Search for the cell housing the specified text and yield its (x, y) center coordinate. 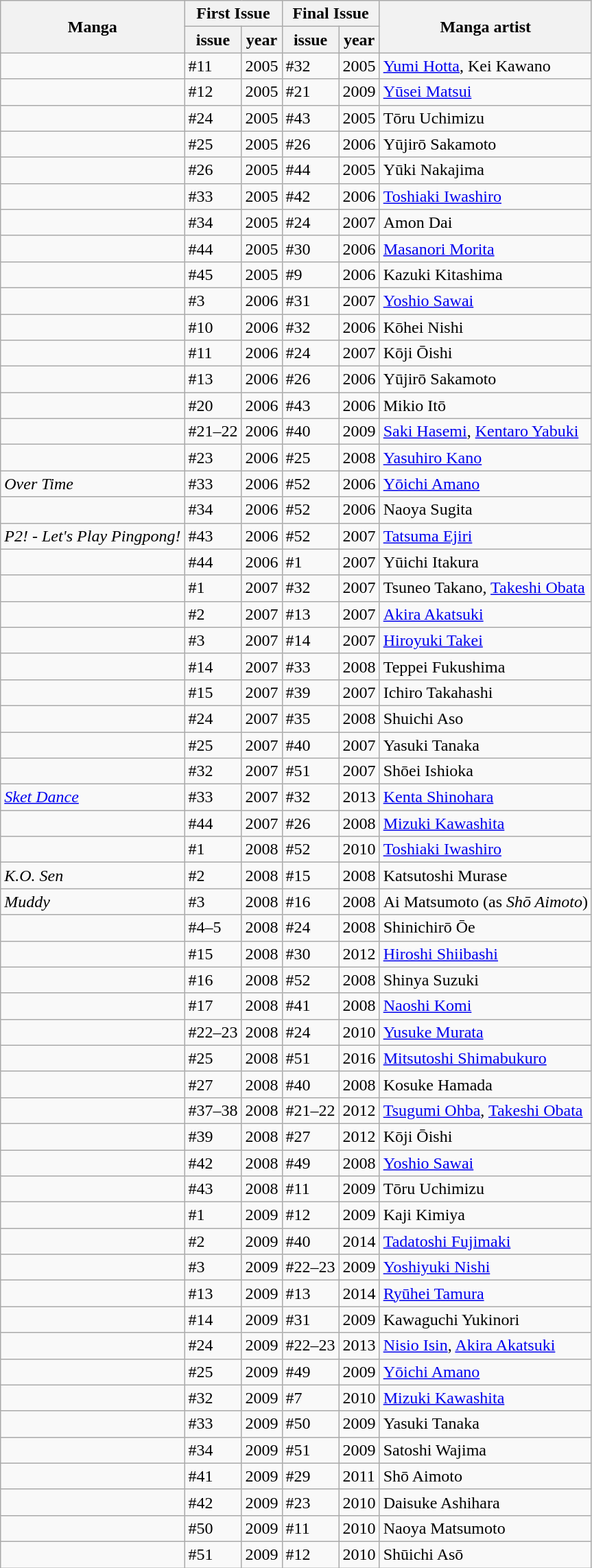
#35 (310, 718)
Katsutoshi Murase (486, 876)
Shūichi Asō (486, 1554)
#4–5 (213, 928)
First Issue (233, 14)
Yūki Nakajima (486, 170)
Naoya Sugita (486, 510)
2011 (359, 1476)
Nisio Isin, Akira Akatsuki (486, 1346)
#29 (310, 1476)
Tsuneo Takano, Takeshi Obata (486, 588)
Akira Akatsuki (486, 614)
Naoya Matsumoto (486, 1528)
Kōhei Nishi (486, 327)
#10 (213, 327)
Teppei Fukushima (486, 666)
Shinya Suzuki (486, 980)
#21 (310, 92)
Yoshiyuki Nishi (486, 1267)
Sket Dance (93, 797)
Ryūhei Tamura (486, 1294)
Tsugumi Ohba, Takeshi Obata (486, 1110)
Muddy (93, 902)
P2! - Let's Play Pingpong! (93, 536)
Naoshi Komi (486, 1006)
2016 (359, 1058)
Ai Matsumoto (as Shō Aimoto) (486, 902)
Shinichirō Ōe (486, 928)
#7 (310, 1398)
#9 (310, 274)
Satoshi Wajima (486, 1450)
Kenta Shinohara (486, 797)
Kaji Kimiya (486, 1215)
Kosuke Hamada (486, 1084)
Manga (93, 27)
#37–38 (213, 1110)
Hiroshi Shiibashi (486, 954)
Masanori Morita (486, 248)
Kazuki Kitashima (486, 274)
Shuichi Aso (486, 718)
Mikio Itō (486, 406)
Yusuke Murata (486, 1032)
Ichiro Takahashi (486, 692)
K.O. Sen (93, 876)
Yūichi Itakura (486, 562)
Daisuke Ashihara (486, 1502)
Manga artist (486, 27)
Shō Aimoto (486, 1476)
Saki Hasemi, Kentaro Yabuki (486, 432)
Kawaguchi Yukinori (486, 1320)
Over Time (93, 484)
Final Issue (331, 14)
Shōei Ishioka (486, 771)
Mitsutoshi Shimabukuro (486, 1058)
Yūsei Matsui (486, 92)
Tadatoshi Fujimaki (486, 1241)
#20 (213, 406)
Amon Dai (486, 222)
#45 (213, 274)
#17 (213, 1006)
Yasuhiro Kano (486, 458)
Yumi Hotta, Kei Kawano (486, 66)
Tatsuma Ejiri (486, 536)
Hiroyuki Takei (486, 640)
